Determine the (x, y) coordinate at the center of the cell enclosing the given text.  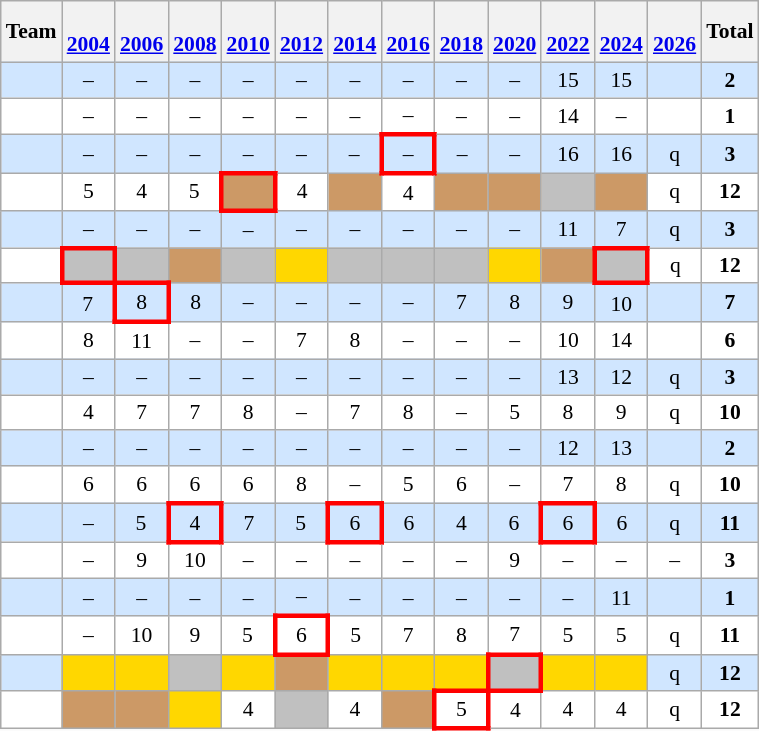
2004 (88, 32)
2006 (142, 32)
2014 (354, 32)
Team (32, 32)
Total (730, 32)
2026 (674, 32)
2016 (408, 32)
2024 (622, 32)
2020 (514, 32)
2022 (568, 32)
2010 (248, 32)
2008 (194, 32)
2018 (462, 32)
2012 (302, 32)
